Locate the cell with the specified text and output its (x, y) center coordinate. 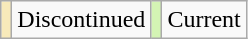
Current (204, 20)
Discontinued (82, 20)
